Return [X, Y] of the center of cell containing provided text 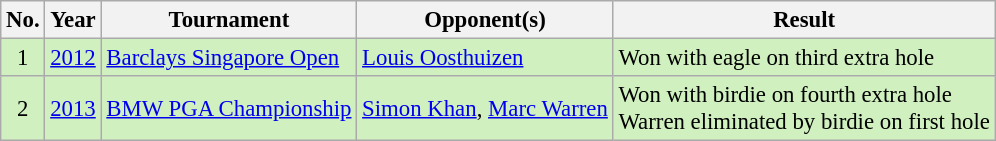
Won with eagle on third extra hole [804, 58]
2 [23, 108]
Barclays Singapore Open [229, 58]
Louis Oosthuizen [485, 58]
Simon Khan, Marc Warren [485, 108]
Tournament [229, 20]
Opponent(s) [485, 20]
No. [23, 20]
BMW PGA Championship [229, 108]
1 [23, 58]
2013 [73, 108]
Result [804, 20]
2012 [73, 58]
Year [73, 20]
Won with birdie on fourth extra holeWarren eliminated by birdie on first hole [804, 108]
